Find where the given text appears and provide that cell's center as [x, y] coordinate. 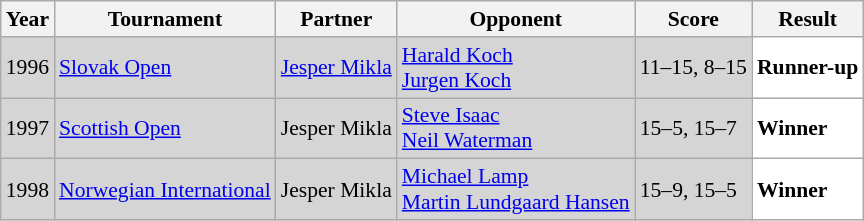
Runner-up [808, 68]
Michael Lamp Martin Lundgaard Hansen [516, 190]
Scottish Open [165, 128]
Tournament [165, 19]
11–15, 8–15 [694, 68]
Slovak Open [165, 68]
Partner [336, 19]
Norwegian International [165, 190]
1998 [28, 190]
Score [694, 19]
1997 [28, 128]
Year [28, 19]
Steve Isaac Neil Waterman [516, 128]
15–5, 15–7 [694, 128]
1996 [28, 68]
Result [808, 19]
Harald Koch Jurgen Koch [516, 68]
Opponent [516, 19]
15–9, 15–5 [694, 190]
